Pinpoint the cell where the given text exists, returning its (x, y) midpoint coordinate. 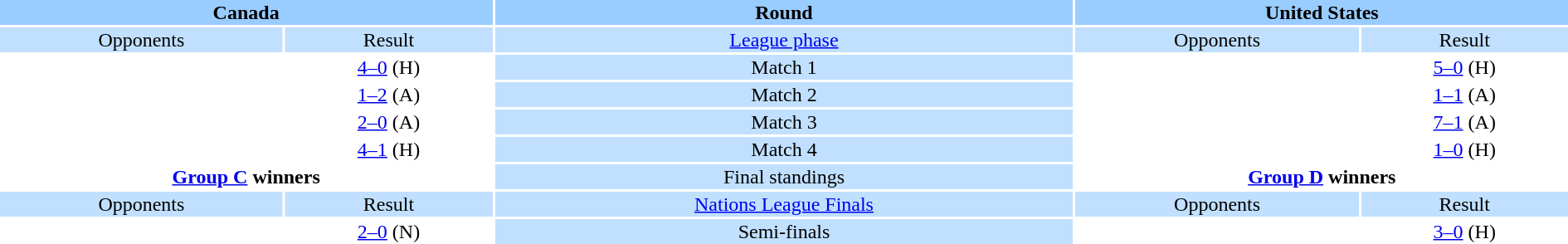
United States (1322, 12)
Match 3 (783, 122)
1–1 (A) (1464, 95)
4–1 (H) (388, 149)
Match 1 (783, 67)
League phase (783, 40)
Match 2 (783, 95)
1–2 (A) (388, 95)
Group D winners (1322, 177)
Final standings (783, 177)
Canada (246, 12)
Semi-finals (783, 232)
Match 4 (783, 149)
7–1 (A) (1464, 122)
2–0 (N) (388, 232)
3–0 (H) (1464, 232)
4–0 (H) (388, 67)
Group C winners (246, 177)
Nations League Finals (783, 204)
1–0 (H) (1464, 149)
5–0 (H) (1464, 67)
2–0 (A) (388, 122)
Round (783, 12)
